Locate the cell with the specified text and output its [x, y] center coordinate. 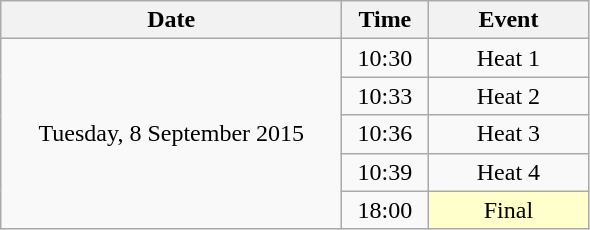
Event [508, 20]
10:36 [385, 134]
10:30 [385, 58]
Heat 3 [508, 134]
10:39 [385, 172]
Heat 1 [508, 58]
Final [508, 210]
18:00 [385, 210]
Heat 2 [508, 96]
Heat 4 [508, 172]
Date [172, 20]
Time [385, 20]
10:33 [385, 96]
Tuesday, 8 September 2015 [172, 134]
